Search for the cell housing the specified text and yield its (X, Y) center coordinate. 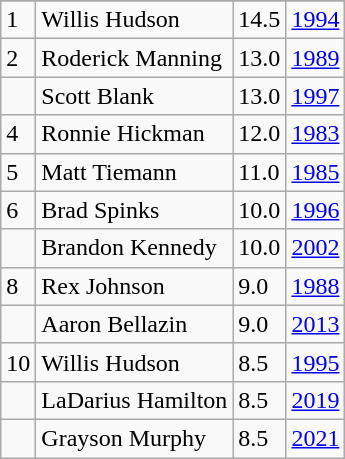
11.0 (260, 172)
1988 (316, 286)
1 (18, 20)
2 (18, 58)
2013 (316, 324)
1983 (316, 134)
Scott Blank (134, 96)
Brad Spinks (134, 210)
8 (18, 286)
1995 (316, 362)
4 (18, 134)
6 (18, 210)
2019 (316, 400)
2021 (316, 438)
Matt Tiemann (134, 172)
10 (18, 362)
Rex Johnson (134, 286)
LaDarius Hamilton (134, 400)
Ronnie Hickman (134, 134)
12.0 (260, 134)
Brandon Kennedy (134, 248)
2002 (316, 248)
14.5 (260, 20)
1985 (316, 172)
5 (18, 172)
Grayson Murphy (134, 438)
1997 (316, 96)
1996 (316, 210)
Aaron Bellazin (134, 324)
1989 (316, 58)
Roderick Manning (134, 58)
1994 (316, 20)
